Pinpoint the cell where the given text exists, returning its [x, y] midpoint coordinate. 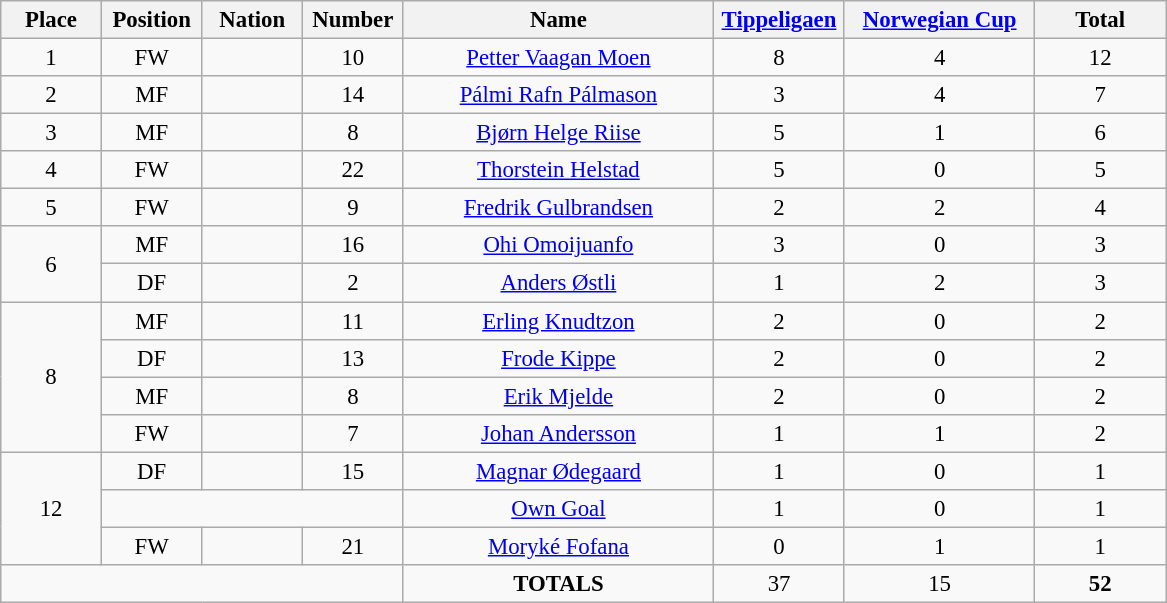
Frode Kippe [558, 358]
Ohi Omoijuanfo [558, 245]
13 [354, 358]
37 [780, 584]
TOTALS [558, 584]
Name [558, 20]
Own Goal [558, 509]
Erik Mjelde [558, 396]
Bjørn Helge Riise [558, 133]
Nation [252, 20]
Petter Vaagan Moen [558, 58]
Thorstein Helstad [558, 170]
Pálmi Rafn Pálmason [558, 95]
Number [354, 20]
Norwegian Cup [940, 20]
22 [354, 170]
9 [354, 208]
21 [354, 546]
Anders Østli [558, 283]
10 [354, 58]
52 [1100, 584]
Johan Andersson [558, 433]
Magnar Ødegaard [558, 471]
14 [354, 95]
16 [354, 245]
Place [52, 20]
Position [152, 20]
Fredrik Gulbrandsen [558, 208]
Erling Knudtzon [558, 321]
Tippeligaen [780, 20]
Total [1100, 20]
Moryké Fofana [558, 546]
11 [354, 321]
